For the text-containing cell, return its midpoint in [x, y] coordinate format. 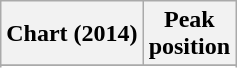
Chart (2014) [72, 34]
Peakposition [189, 34]
